Provide the [x, y] coordinate of the cell's center where the given text is located.  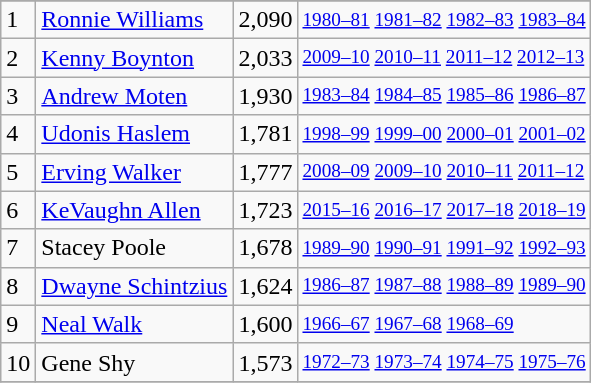
2009–10 2010–11 2011–12 2012–13 [444, 58]
4 [18, 134]
KeVaughn Allen [134, 210]
2015–16 2016–17 2017–18 2018–19 [444, 210]
1972–73 1973–74 1974–75 1975–76 [444, 362]
6 [18, 210]
Gene Shy [134, 362]
1986–87 1987–88 1988–89 1989–90 [444, 286]
1,600 [266, 324]
1998–99 1999–00 2000–01 2001–02 [444, 134]
1989–90 1990–91 1991–92 1992–93 [444, 248]
5 [18, 172]
Kenny Boynton [134, 58]
Udonis Haslem [134, 134]
1,573 [266, 362]
1966–67 1967–68 1968–69 [444, 324]
10 [18, 362]
Erving Walker [134, 172]
3 [18, 96]
Dwayne Schintzius [134, 286]
Andrew Moten [134, 96]
7 [18, 248]
1,777 [266, 172]
9 [18, 324]
1,678 [266, 248]
1,930 [266, 96]
2 [18, 58]
1,624 [266, 286]
1980–81 1981–82 1982–83 1983–84 [444, 20]
8 [18, 286]
Neal Walk [134, 324]
Stacey Poole [134, 248]
1983–84 1984–85 1985–86 1986–87 [444, 96]
1,723 [266, 210]
Ronnie Williams [134, 20]
1,781 [266, 134]
2008–09 2009–10 2010–11 2011–12 [444, 172]
1 [18, 20]
2,090 [266, 20]
2,033 [266, 58]
